For the text-containing cell, return its midpoint in (X, Y) coordinate format. 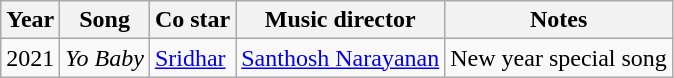
Yo Baby (105, 58)
Year (30, 20)
New year special song (559, 58)
Santhosh Narayanan (340, 58)
Sridhar (192, 58)
Song (105, 20)
2021 (30, 58)
Notes (559, 20)
Music director (340, 20)
Co star (192, 20)
